Capture the cell that displays the provided text and extract its (X, Y) central coordinate. 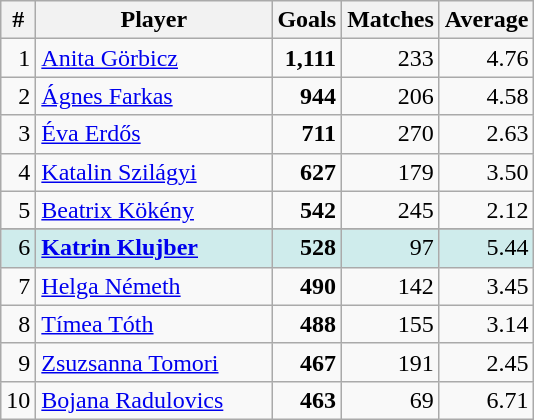
3.14 (486, 324)
Helga Németh (154, 286)
711 (307, 134)
# (18, 20)
Katrin Klujber (154, 248)
Beatrix Kökény (154, 210)
245 (391, 210)
8 (18, 324)
2.12 (486, 210)
Bojana Radulovics (154, 400)
3.50 (486, 172)
528 (307, 248)
463 (307, 400)
5 (18, 210)
Katalin Szilágyi (154, 172)
2.45 (486, 362)
2.63 (486, 134)
944 (307, 96)
3 (18, 134)
9 (18, 362)
5.44 (486, 248)
3.45 (486, 286)
2 (18, 96)
4.76 (486, 58)
490 (307, 286)
Tímea Tóth (154, 324)
Anita Görbicz (154, 58)
Player (154, 20)
233 (391, 58)
Ágnes Farkas (154, 96)
1 (18, 58)
206 (391, 96)
6 (18, 248)
179 (391, 172)
10 (18, 400)
488 (307, 324)
467 (307, 362)
Average (486, 20)
627 (307, 172)
7 (18, 286)
69 (391, 400)
270 (391, 134)
142 (391, 286)
Zsuzsanna Tomori (154, 362)
4.58 (486, 96)
542 (307, 210)
Matches (391, 20)
Éva Erdős (154, 134)
Goals (307, 20)
4 (18, 172)
97 (391, 248)
6.71 (486, 400)
155 (391, 324)
191 (391, 362)
1,111 (307, 58)
